Locate the cell with the specified text and output its [x, y] center coordinate. 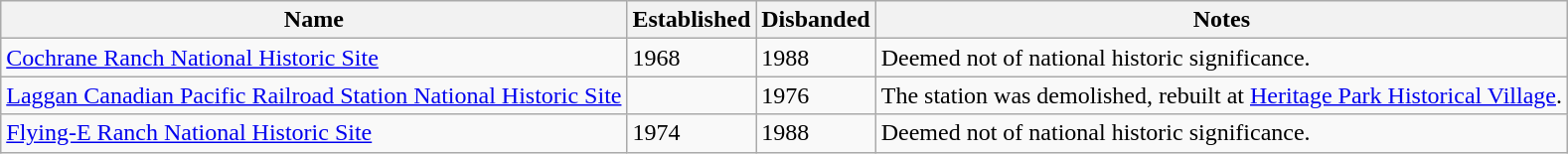
The station was demolished, rebuilt at Heritage Park Historical Village. [1221, 95]
Disbanded [816, 20]
Laggan Canadian Pacific Railroad Station National Historic Site [314, 95]
Name [314, 20]
1968 [692, 58]
Established [692, 20]
Cochrane Ranch National Historic Site [314, 58]
1974 [692, 133]
1976 [816, 95]
Notes [1221, 20]
Flying-E Ranch National Historic Site [314, 133]
